Identify which cell holds the provided text, then report its [x, y] central coordinate. 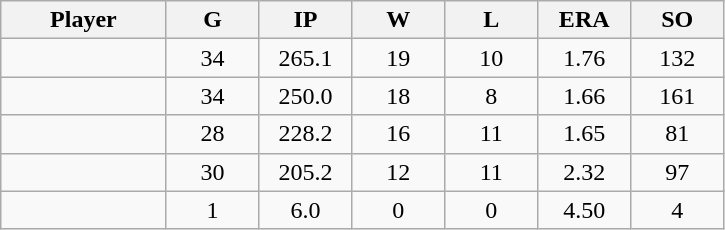
97 [678, 172]
265.1 [306, 58]
4 [678, 210]
ERA [584, 20]
1.66 [584, 96]
10 [492, 58]
12 [398, 172]
L [492, 20]
4.50 [584, 210]
18 [398, 96]
28 [212, 134]
132 [678, 58]
W [398, 20]
81 [678, 134]
SO [678, 20]
6.0 [306, 210]
250.0 [306, 96]
Player [84, 20]
161 [678, 96]
1.65 [584, 134]
G [212, 20]
30 [212, 172]
19 [398, 58]
IP [306, 20]
1.76 [584, 58]
205.2 [306, 172]
16 [398, 134]
8 [492, 96]
1 [212, 210]
2.32 [584, 172]
228.2 [306, 134]
